Pinpoint the cell where the given text exists, returning its [x, y] midpoint coordinate. 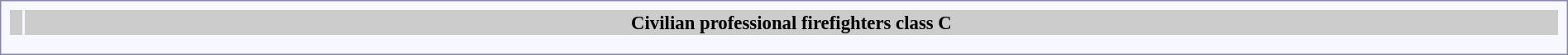
Civilian professional firefighters class C [791, 22]
